Determine the [X, Y] coordinate at the center of the cell enclosing the given text.  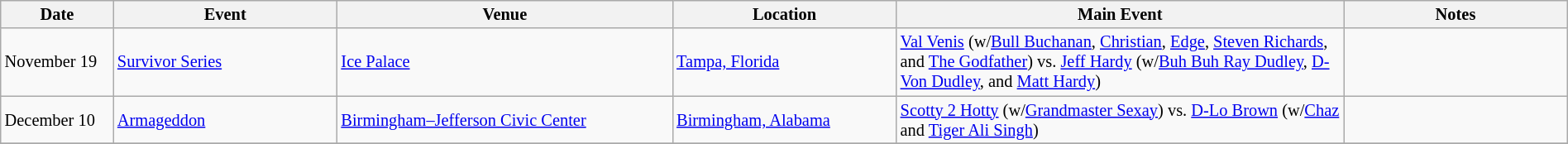
Ice Palace [505, 62]
Notes [1456, 14]
Tampa, Florida [784, 62]
Val Venis (w/Bull Buchanan, Christian, Edge, Steven Richards, and The Godfather) vs. Jeff Hardy (w/Buh Buh Ray Dudley, D-Von Dudley, and Matt Hardy) [1120, 62]
Birmingham–Jefferson Civic Center [505, 120]
Main Event [1120, 14]
Survivor Series [225, 62]
Scotty 2 Hotty (w/Grandmaster Sexay) vs. D-Lo Brown (w/Chaz and Tiger Ali Singh) [1120, 120]
Armageddon [225, 120]
Venue [505, 14]
Event [225, 14]
Location [784, 14]
Birmingham, Alabama [784, 120]
November 19 [57, 62]
December 10 [57, 120]
Date [57, 14]
